Scan for the cell matching the given text and deliver its [X, Y] coordinate at center. 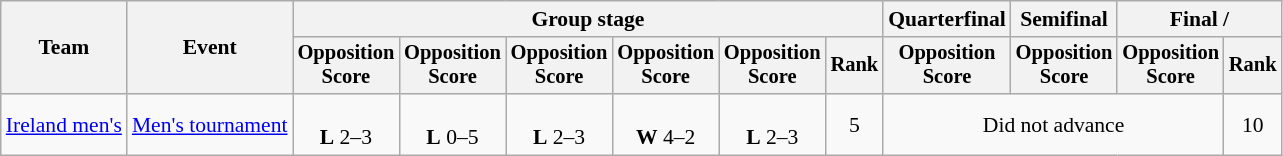
Event [210, 48]
Final / [1199, 19]
Did not advance [1054, 124]
Men's tournament [210, 124]
L 0–5 [452, 124]
Ireland men's [64, 124]
10 [1253, 124]
Team [64, 48]
Group stage [588, 19]
Semifinal [1064, 19]
5 [855, 124]
Quarterfinal [947, 19]
W 4–2 [666, 124]
